Identify which cell holds the provided text, then report its [x, y] central coordinate. 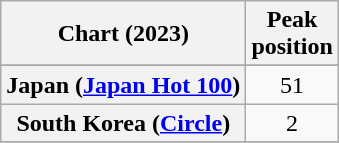
51 [292, 85]
Japan (Japan Hot 100) [124, 85]
South Korea (Circle) [124, 123]
Chart (2023) [124, 34]
2 [292, 123]
Peakposition [292, 34]
